Output the [X, Y] coordinate of the center of the cell containing the given text.  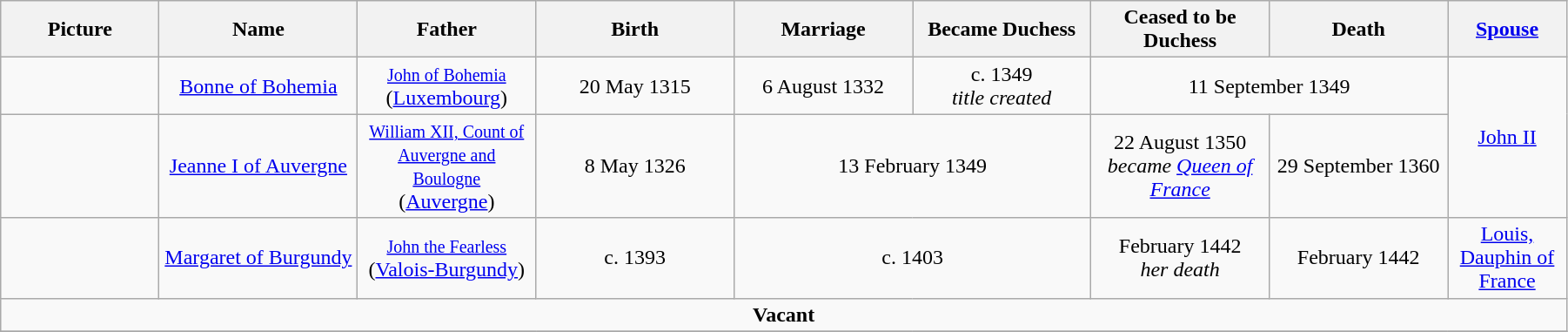
February 1442 [1359, 258]
John of Bohemia (Luxembourg) [447, 85]
11 September 1349 [1270, 85]
6 August 1332 [823, 85]
Bonne of Bohemia [258, 85]
Louis, Dauphin of France [1507, 258]
Name [258, 30]
Jeanne I of Auvergne [258, 166]
c. 1403 [913, 258]
Spouse [1507, 30]
William XII, Count of Auvergne and Boulogne (Auvergne) [447, 166]
Ceased to be Duchess [1180, 30]
c. 1393 [635, 258]
February 1442her death [1180, 258]
13 February 1349 [913, 166]
Picture [80, 30]
c. 1349title created [1002, 85]
Death [1359, 30]
Father [447, 30]
Margaret of Burgundy [258, 258]
Birth [635, 30]
29 September 1360 [1359, 166]
Marriage [823, 30]
Vacant [784, 315]
Became Duchess [1002, 30]
8 May 1326 [635, 166]
John the Fearless (Valois-Burgundy) [447, 258]
20 May 1315 [635, 85]
John II [1507, 138]
22 August 1350became Queen of France [1180, 166]
